Return the (x, y) coordinate for the center point of the cell that contains the specified text.  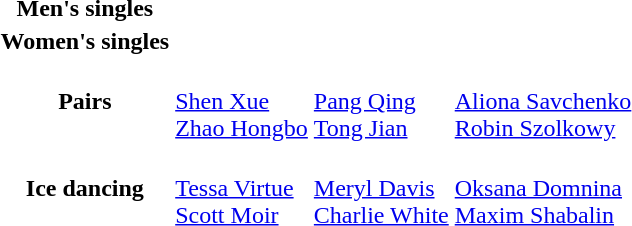
Shen XueZhao Hongbo (242, 101)
Pang QingTong Jian (381, 101)
